Search for the cell housing the specified text and yield its [X, Y] center coordinate. 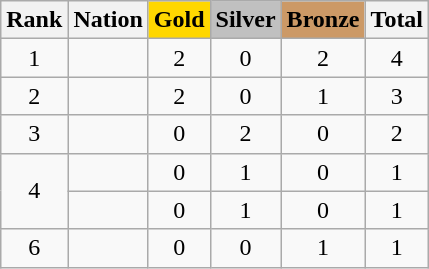
Bronze [323, 20]
Silver [246, 20]
Gold [179, 20]
Nation [108, 20]
Total [397, 20]
6 [34, 248]
Rank [34, 20]
